From the cell containing the given text, extract its center point as (x, y) coordinate. 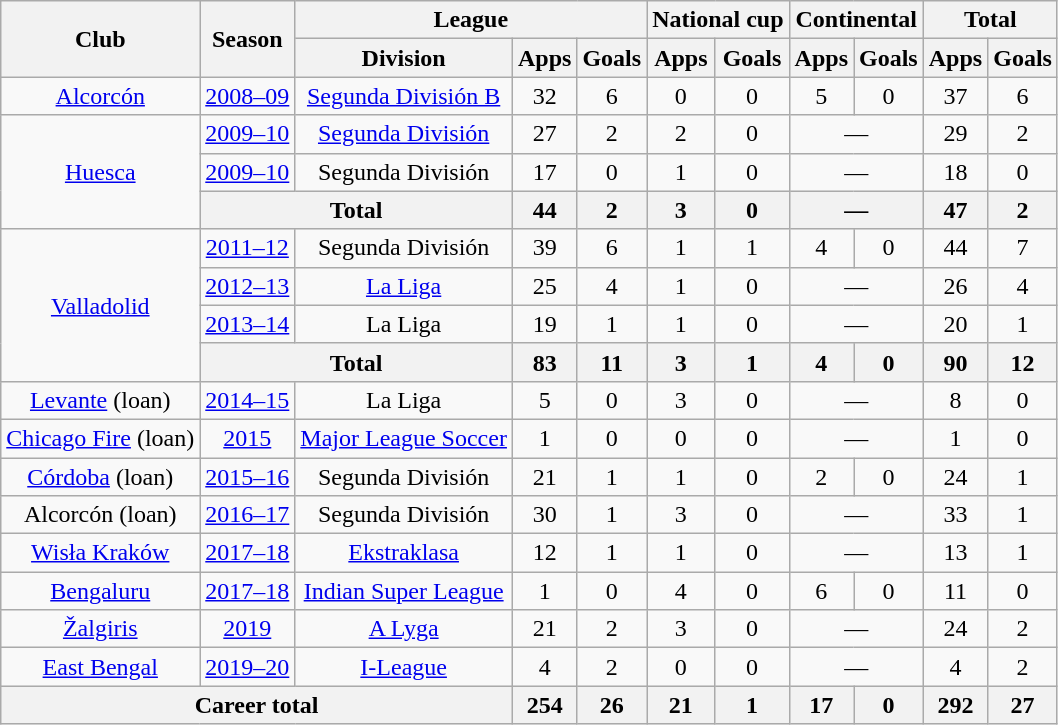
254 (544, 705)
Alcorcón (100, 96)
Season (248, 39)
Continental (856, 20)
2013–14 (248, 324)
2019 (248, 629)
19 (544, 324)
Ekstraklasa (404, 553)
29 (955, 134)
Bengaluru (100, 591)
20 (955, 324)
Žalgiris (100, 629)
National cup (718, 20)
Club (100, 39)
I-League (404, 667)
90 (955, 362)
2014–15 (248, 400)
2016–17 (248, 515)
Alcorcón (loan) (100, 515)
A Lyga (404, 629)
Segunda División B (404, 96)
Wisła Kraków (100, 553)
7 (1023, 248)
Career total (257, 705)
47 (955, 210)
Levante (loan) (100, 400)
2008–09 (248, 96)
2019–20 (248, 667)
39 (544, 248)
8 (955, 400)
Major League Soccer (404, 438)
Chicago Fire (loan) (100, 438)
Huesca (100, 172)
Indian Super League (404, 591)
18 (955, 172)
292 (955, 705)
Division (404, 58)
13 (955, 553)
East Bengal (100, 667)
Valladolid (100, 305)
Córdoba (loan) (100, 477)
83 (544, 362)
2015 (248, 438)
League (471, 20)
33 (955, 515)
25 (544, 286)
37 (955, 96)
2011–12 (248, 248)
32 (544, 96)
2015–16 (248, 477)
30 (544, 515)
2012–13 (248, 286)
